For the text-containing cell, return its midpoint in (X, Y) coordinate format. 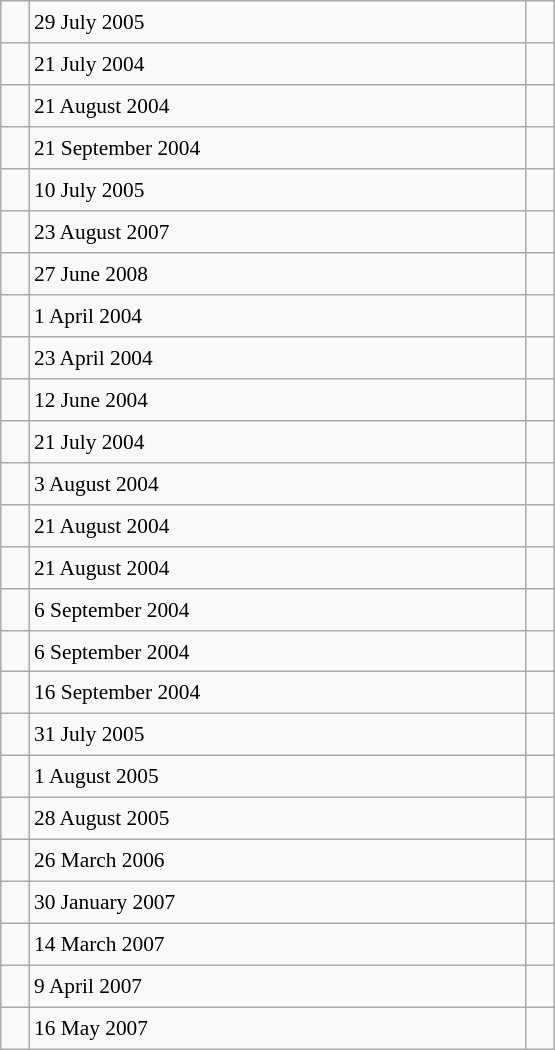
31 July 2005 (278, 735)
21 September 2004 (278, 148)
1 April 2004 (278, 316)
16 September 2004 (278, 693)
10 July 2005 (278, 190)
23 August 2007 (278, 232)
27 June 2008 (278, 274)
1 August 2005 (278, 777)
30 January 2007 (278, 903)
26 March 2006 (278, 861)
3 August 2004 (278, 483)
9 April 2007 (278, 986)
28 August 2005 (278, 819)
14 March 2007 (278, 945)
16 May 2007 (278, 1028)
23 April 2004 (278, 358)
29 July 2005 (278, 22)
12 June 2004 (278, 399)
